Return [X, Y] of the center of cell containing provided text 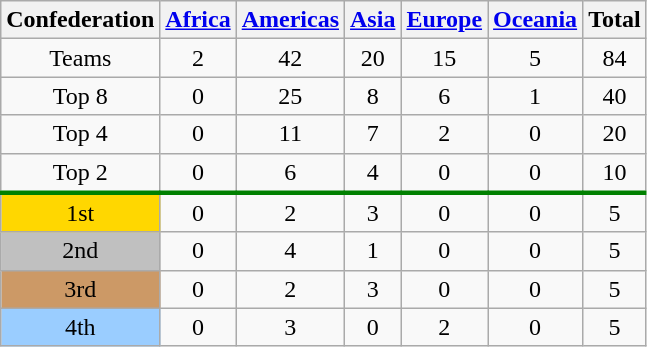
40 [615, 96]
8 [373, 96]
1st [80, 213]
4th [80, 327]
Top 2 [80, 173]
7 [373, 134]
Teams [80, 58]
Asia [373, 20]
10 [615, 173]
Confederation [80, 20]
2nd [80, 251]
11 [290, 134]
Americas [290, 20]
Top 8 [80, 96]
42 [290, 58]
25 [290, 96]
Top 4 [80, 134]
Africa [198, 20]
15 [444, 58]
Total [615, 20]
Europe [444, 20]
3rd [80, 289]
Oceania [536, 20]
84 [615, 58]
